Determine the (x, y) coordinate at the center of the cell enclosing the given text.  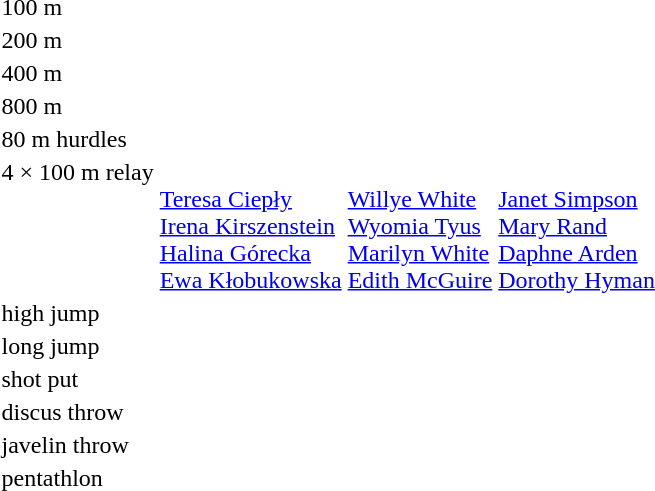
javelin throw (78, 445)
high jump (78, 313)
shot put (78, 379)
4 × 100 m relay (78, 226)
80 m hurdles (78, 139)
200 m (78, 40)
Willye WhiteWyomia TyusMarilyn WhiteEdith McGuire (420, 226)
long jump (78, 346)
discus throw (78, 412)
400 m (78, 73)
Teresa CiepłyIrena KirszensteinHalina GóreckaEwa Kłobukowska (250, 226)
800 m (78, 106)
